Scan for the cell matching the given text and deliver its (x, y) coordinate at center. 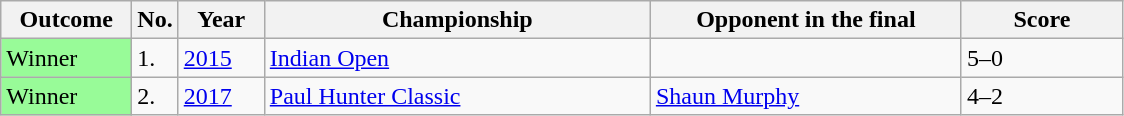
2015 (221, 58)
Score (1042, 20)
Opponent in the final (806, 20)
5–0 (1042, 58)
Shaun Murphy (806, 96)
2017 (221, 96)
1. (155, 58)
Paul Hunter Classic (457, 96)
Indian Open (457, 58)
4–2 (1042, 96)
Championship (457, 20)
Year (221, 20)
No. (155, 20)
Outcome (66, 20)
2. (155, 96)
